Find where the given text appears and provide that cell's center as (X, Y) coordinate. 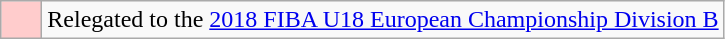
Relegated to the 2018 FIBA U18 European Championship Division B (383, 20)
